Identify which cell holds the provided text, then report its [X, Y] central coordinate. 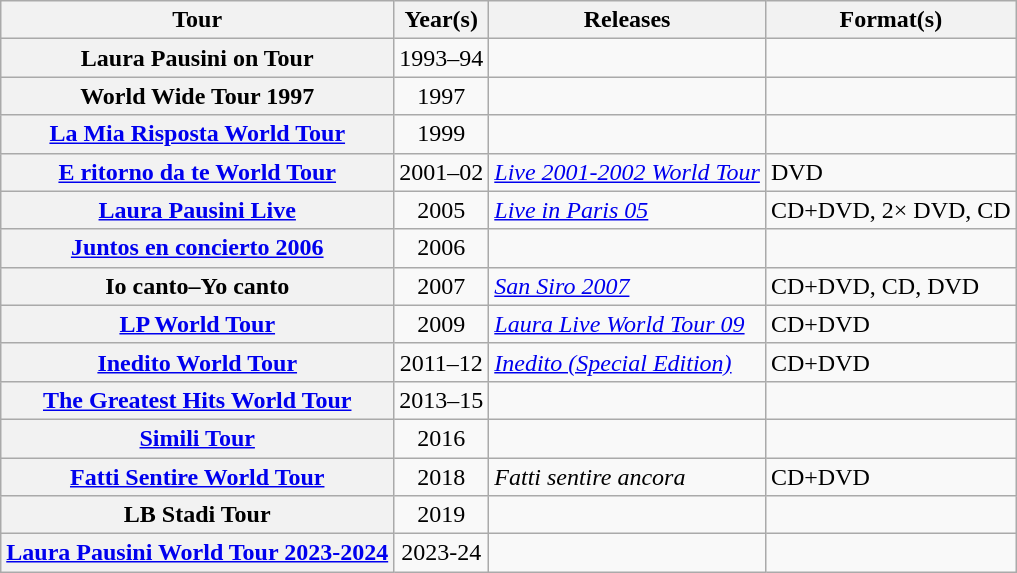
2018 [442, 477]
Laura Pausini on Tour [198, 58]
Laura Pausini World Tour 2023-2024 [198, 553]
The Greatest Hits World Tour [198, 400]
1999 [442, 134]
2005 [442, 210]
Inedito (Special Edition) [628, 362]
1993–94 [442, 58]
World Wide Tour 1997 [198, 96]
CD+DVD, CD, DVD [890, 286]
LP World Tour [198, 324]
2001–02 [442, 172]
Inedito World Tour [198, 362]
Juntos en concierto 2006 [198, 248]
2019 [442, 515]
2023-24 [442, 553]
CD+DVD, 2× DVD, CD [890, 210]
Fatti Sentire World Tour [198, 477]
2009 [442, 324]
Live in Paris 05 [628, 210]
2006 [442, 248]
2007 [442, 286]
Fatti sentire ancora [628, 477]
1997 [442, 96]
DVD [890, 172]
Laura Pausini Live [198, 210]
Releases [628, 20]
2016 [442, 438]
LB Stadi Tour [198, 515]
Io canto–Yo canto [198, 286]
La Mia Risposta World Tour [198, 134]
Year(s) [442, 20]
Live 2001-2002 World Tour [628, 172]
E ritorno da te World Tour [198, 172]
Laura Live World Tour 09 [628, 324]
2013–15 [442, 400]
Tour [198, 20]
2011–12 [442, 362]
Format(s) [890, 20]
Simili Tour [198, 438]
San Siro 2007 [628, 286]
